Search for the cell housing the specified text and yield its (x, y) center coordinate. 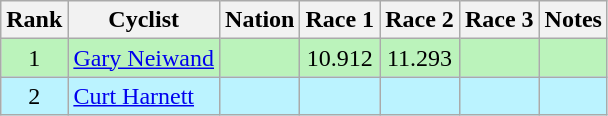
Nation (260, 20)
10.912 (340, 58)
11.293 (420, 58)
1 (34, 58)
Gary Neiwand (144, 58)
Race 3 (499, 20)
Race 1 (340, 20)
Rank (34, 20)
Race 2 (420, 20)
Notes (573, 20)
2 (34, 96)
Curt Harnett (144, 96)
Cyclist (144, 20)
